Detect which cell encompasses the target text, then output its (x, y) center coordinate. 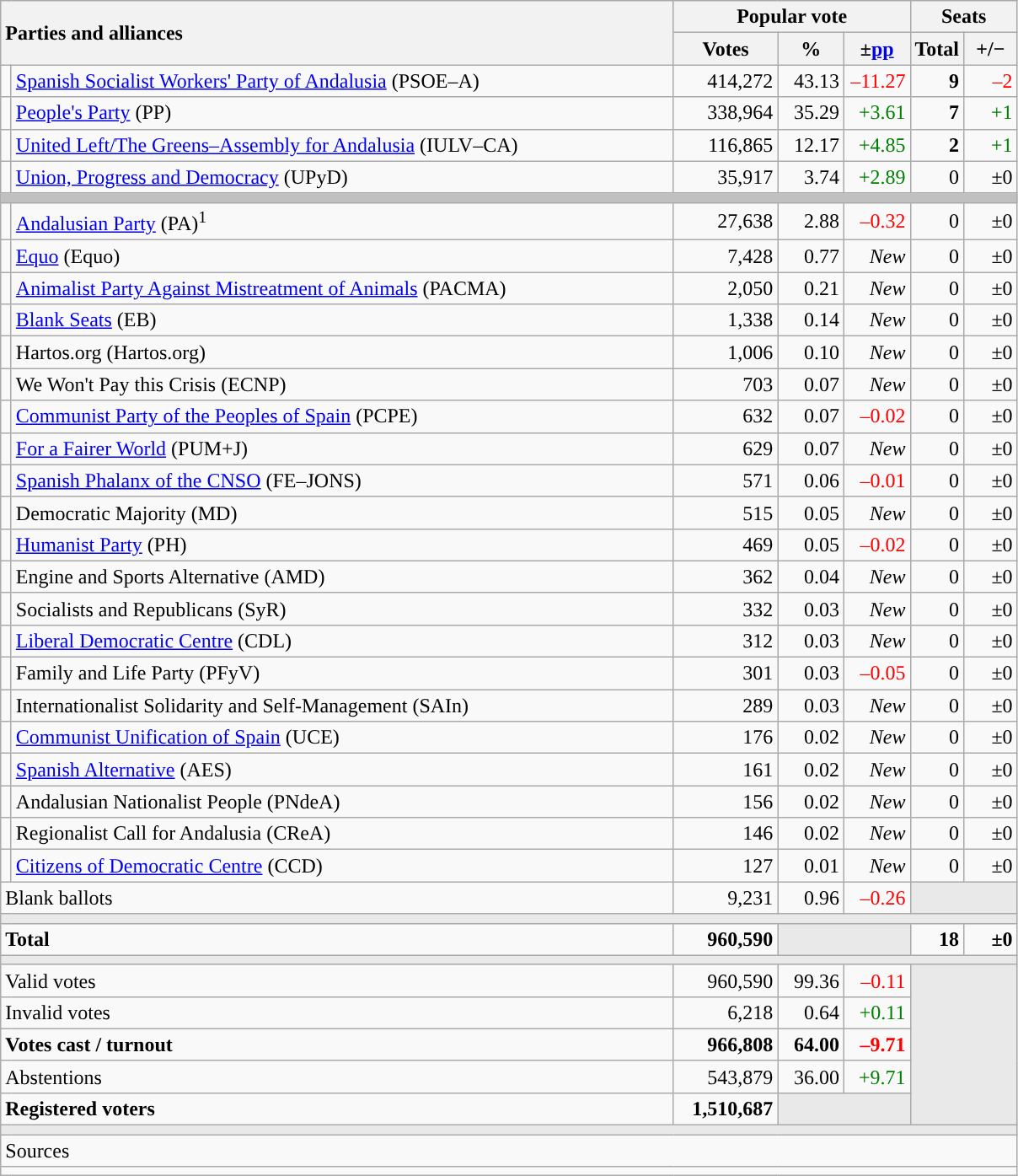
–9.71 (876, 1044)
36.00 (811, 1077)
Internationalist Solidarity and Self-Management (SAIn) (342, 706)
312 (726, 641)
9,231 (726, 898)
Parties and alliances (337, 33)
338,964 (726, 113)
Socialists and Republicans (SyR) (342, 609)
332 (726, 609)
1,338 (726, 320)
6,218 (726, 1012)
–0.05 (876, 674)
99.36 (811, 980)
+2.89 (876, 177)
People's Party (PP) (342, 113)
+9.71 (876, 1077)
127 (726, 866)
Animalist Party Against Mistreatment of Animals (PACMA) (342, 288)
35,917 (726, 177)
Regionalist Call for Andalusia (CReA) (342, 834)
Invalid votes (337, 1012)
35.29 (811, 113)
362 (726, 577)
301 (726, 674)
146 (726, 834)
Democratic Majority (MD) (342, 513)
–2 (991, 81)
Citizens of Democratic Centre (CCD) (342, 866)
0.10 (811, 352)
Blank ballots (337, 898)
64.00 (811, 1044)
% (811, 49)
+/− (991, 49)
Equo (Equo) (342, 256)
515 (726, 513)
414,272 (726, 81)
116,865 (726, 145)
2,050 (726, 288)
0.21 (811, 288)
+0.11 (876, 1012)
703 (726, 384)
12.17 (811, 145)
Spanish Alternative (AES) (342, 770)
Registered voters (337, 1109)
Sources (509, 1151)
–0.01 (876, 481)
176 (726, 738)
289 (726, 706)
469 (726, 545)
7 (937, 113)
Family and Life Party (PFyV) (342, 674)
–0.32 (876, 221)
±pp (876, 49)
7,428 (726, 256)
Communist Unification of Spain (UCE) (342, 738)
18 (937, 939)
2.88 (811, 221)
43.13 (811, 81)
Valid votes (337, 980)
0.77 (811, 256)
0.96 (811, 898)
0.06 (811, 481)
27,638 (726, 221)
9 (937, 81)
2 (937, 145)
Andalusian Party (PA)1 (342, 221)
Andalusian Nationalist People (PNdeA) (342, 802)
1,510,687 (726, 1109)
We Won't Pay this Crisis (ECNP) (342, 384)
161 (726, 770)
0.04 (811, 577)
United Left/The Greens–Assembly for Andalusia (IULV–CA) (342, 145)
–0.26 (876, 898)
Engine and Sports Alternative (AMD) (342, 577)
Hartos.org (Hartos.org) (342, 352)
966,808 (726, 1044)
156 (726, 802)
Abstentions (337, 1077)
+4.85 (876, 145)
+3.61 (876, 113)
0.14 (811, 320)
Votes (726, 49)
For a Fairer World (PUM+J) (342, 448)
0.64 (811, 1012)
Spanish Phalanx of the CNSO (FE–JONS) (342, 481)
3.74 (811, 177)
Votes cast / turnout (337, 1044)
Communist Party of the Peoples of Spain (PCPE) (342, 416)
1,006 (726, 352)
Humanist Party (PH) (342, 545)
Spanish Socialist Workers' Party of Andalusia (PSOE–A) (342, 81)
571 (726, 481)
Seats (964, 17)
632 (726, 416)
Union, Progress and Democracy (UPyD) (342, 177)
629 (726, 448)
Blank Seats (EB) (342, 320)
0.01 (811, 866)
Popular vote (792, 17)
–11.27 (876, 81)
–0.11 (876, 980)
543,879 (726, 1077)
Liberal Democratic Centre (CDL) (342, 641)
